Return [X, Y] of the center of cell containing provided text 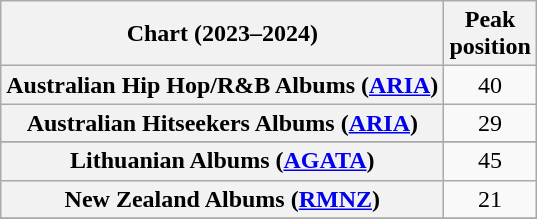
21 [490, 199]
New Zealand Albums (RMNZ) [222, 199]
45 [490, 161]
40 [490, 85]
Lithuanian Albums (AGATA) [222, 161]
Chart (2023–2024) [222, 34]
Australian Hip Hop/R&B Albums (ARIA) [222, 85]
29 [490, 123]
Australian Hitseekers Albums (ARIA) [222, 123]
Peakposition [490, 34]
